Search for the cell housing the specified text and yield its (x, y) center coordinate. 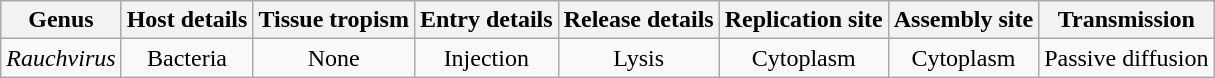
Transmission (1126, 20)
Entry details (486, 20)
Assembly site (963, 20)
Lysis (638, 58)
Tissue tropism (334, 20)
None (334, 58)
Rauchvirus (61, 58)
Host details (187, 20)
Genus (61, 20)
Bacteria (187, 58)
Release details (638, 20)
Replication site (804, 20)
Injection (486, 58)
Passive diffusion (1126, 58)
